Extract the (x, y) coordinate from the center of the cell holding the provided text.  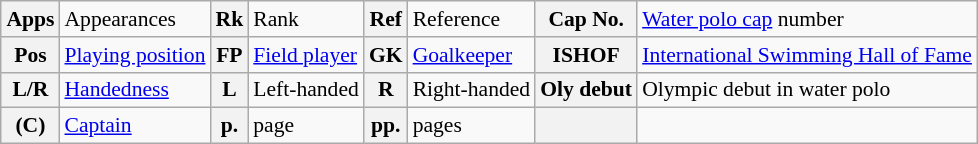
Water polo cap number (807, 19)
Olympic debut in water polo (807, 90)
L/R (30, 90)
Playing position (134, 55)
Appearances (134, 19)
Right-handed (472, 90)
GK (386, 55)
Ref (386, 19)
page (306, 126)
p. (230, 126)
L (230, 90)
ISHOF (586, 55)
pp. (386, 126)
Reference (472, 19)
Left-handed (306, 90)
Rk (230, 19)
pages (472, 126)
Handedness (134, 90)
R (386, 90)
International Swimming Hall of Fame (807, 55)
Apps (30, 19)
Rank (306, 19)
(C) (30, 126)
Goalkeeper (472, 55)
Cap No. (586, 19)
Pos (30, 55)
FP (230, 55)
Captain (134, 126)
Field player (306, 55)
Oly debut (586, 90)
